Pinpoint the cell where the given text exists, returning its [x, y] midpoint coordinate. 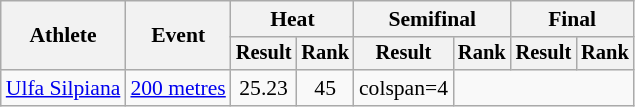
200 metres [178, 88]
Ulfa Silpiana [64, 88]
Semifinal [432, 19]
Heat [292, 19]
Final [572, 19]
45 [325, 88]
Athlete [64, 36]
colspan=4 [404, 88]
25.23 [264, 88]
Event [178, 36]
